Identify which cell holds the provided text, then report its [x, y] central coordinate. 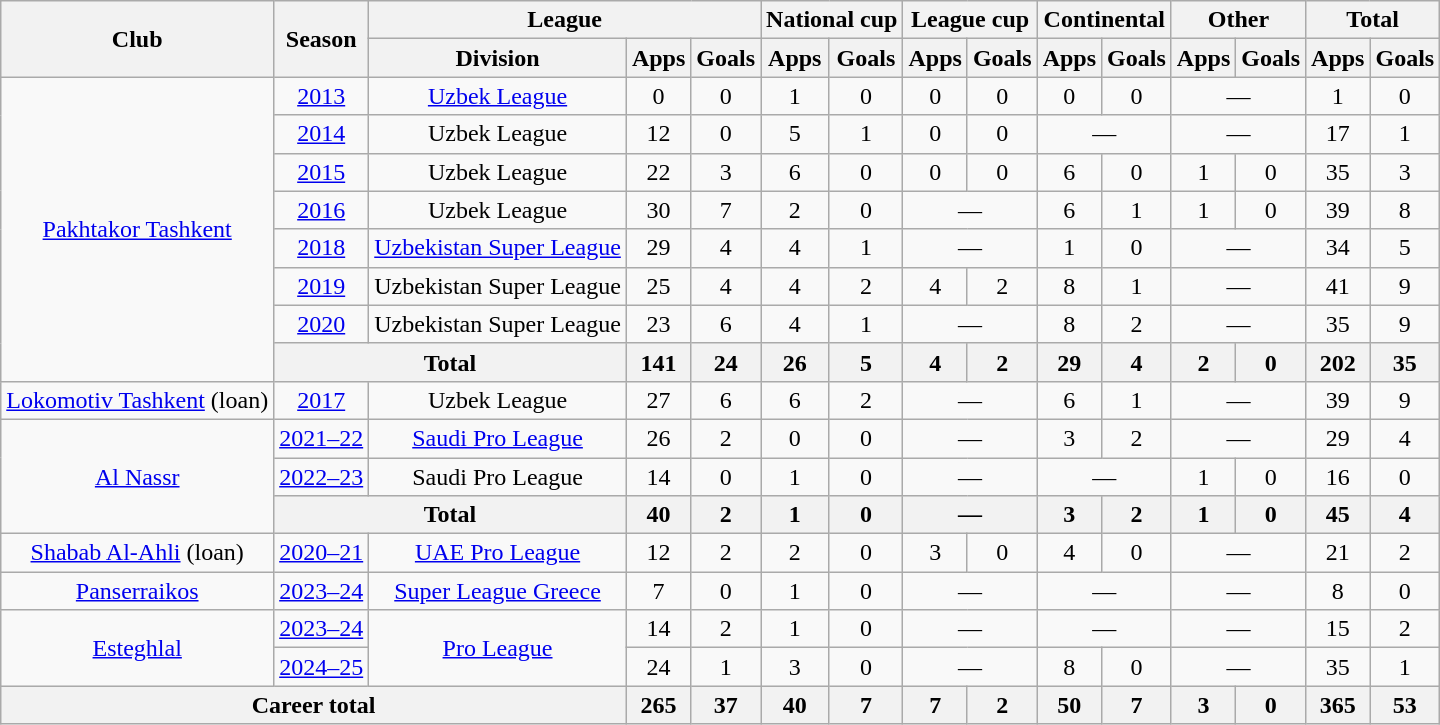
Career total [314, 705]
45 [1338, 515]
Super League Greece [498, 591]
Pakhtakor Tashkent [138, 229]
34 [1338, 248]
2013 [322, 96]
Pro League [498, 648]
2014 [322, 134]
41 [1338, 286]
2021–22 [322, 438]
2020–21 [322, 553]
Panserraikos [138, 591]
2019 [322, 286]
2016 [322, 210]
53 [1405, 705]
2015 [322, 172]
League cup [970, 20]
Al Nassr [138, 476]
League [565, 20]
25 [658, 286]
2018 [322, 248]
21 [1338, 553]
Division [498, 58]
30 [658, 210]
265 [658, 705]
15 [1338, 629]
2017 [322, 400]
UAE Pro League [498, 553]
141 [658, 362]
Club [138, 39]
2020 [322, 324]
2024–25 [322, 667]
50 [1069, 705]
16 [1338, 477]
27 [658, 400]
Other [1238, 20]
Esteghlal [138, 648]
Season [322, 39]
Continental [1104, 20]
37 [726, 705]
Lokomotiv Tashkent (loan) [138, 400]
National cup [832, 20]
202 [1338, 362]
Shabab Al-Ahli (loan) [138, 553]
365 [1338, 705]
22 [658, 172]
17 [1338, 134]
23 [658, 324]
2022–23 [322, 477]
